Scan for the cell matching the given text and deliver its (X, Y) coordinate at center. 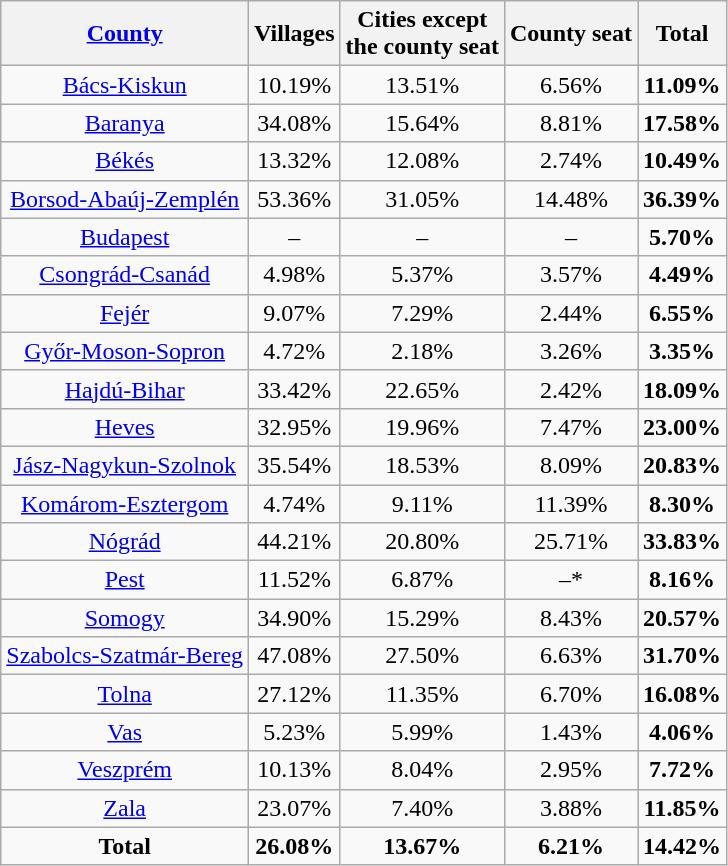
Zala (125, 808)
32.95% (295, 427)
14.48% (570, 199)
22.65% (422, 389)
5.23% (295, 732)
23.00% (682, 427)
2.42% (570, 389)
6.56% (570, 85)
4.74% (295, 503)
2.74% (570, 161)
25.71% (570, 542)
8.09% (570, 465)
4.98% (295, 275)
11.85% (682, 808)
53.36% (295, 199)
10.19% (295, 85)
Veszprém (125, 770)
20.83% (682, 465)
11.52% (295, 580)
16.08% (682, 694)
Komárom-Esztergom (125, 503)
9.07% (295, 313)
3.35% (682, 351)
8.43% (570, 618)
Nógrád (125, 542)
6.63% (570, 656)
27.50% (422, 656)
County seat (570, 34)
Somogy (125, 618)
8.30% (682, 503)
Bács-Kiskun (125, 85)
8.81% (570, 123)
4.72% (295, 351)
Cities except the county seat (422, 34)
13.67% (422, 846)
18.09% (682, 389)
Pest (125, 580)
5.37% (422, 275)
Békés (125, 161)
15.64% (422, 123)
13.51% (422, 85)
Baranya (125, 123)
Borsod-Abaúj-Zemplén (125, 199)
8.16% (682, 580)
Budapest (125, 237)
6.21% (570, 846)
34.08% (295, 123)
County (125, 34)
12.08% (422, 161)
36.39% (682, 199)
34.90% (295, 618)
Szabolcs-Szatmár-Bereg (125, 656)
Hajdú-Bihar (125, 389)
11.35% (422, 694)
20.80% (422, 542)
9.11% (422, 503)
Heves (125, 427)
31.70% (682, 656)
7.40% (422, 808)
Csongrád-Csanád (125, 275)
26.08% (295, 846)
15.29% (422, 618)
3.57% (570, 275)
20.57% (682, 618)
Jász-Nagykun-Szolnok (125, 465)
3.88% (570, 808)
14.42% (682, 846)
–* (570, 580)
7.72% (682, 770)
33.42% (295, 389)
Tolna (125, 694)
18.53% (422, 465)
8.04% (422, 770)
13.32% (295, 161)
2.18% (422, 351)
31.05% (422, 199)
35.54% (295, 465)
17.58% (682, 123)
3.26% (570, 351)
33.83% (682, 542)
5.99% (422, 732)
6.70% (570, 694)
10.49% (682, 161)
6.87% (422, 580)
19.96% (422, 427)
Villages (295, 34)
1.43% (570, 732)
Fejér (125, 313)
7.29% (422, 313)
7.47% (570, 427)
23.07% (295, 808)
11.09% (682, 85)
11.39% (570, 503)
44.21% (295, 542)
5.70% (682, 237)
6.55% (682, 313)
Győr-Moson-Sopron (125, 351)
4.49% (682, 275)
2.44% (570, 313)
27.12% (295, 694)
10.13% (295, 770)
2.95% (570, 770)
Vas (125, 732)
47.08% (295, 656)
4.06% (682, 732)
